Pinpoint the cell where the given text exists, returning its (x, y) midpoint coordinate. 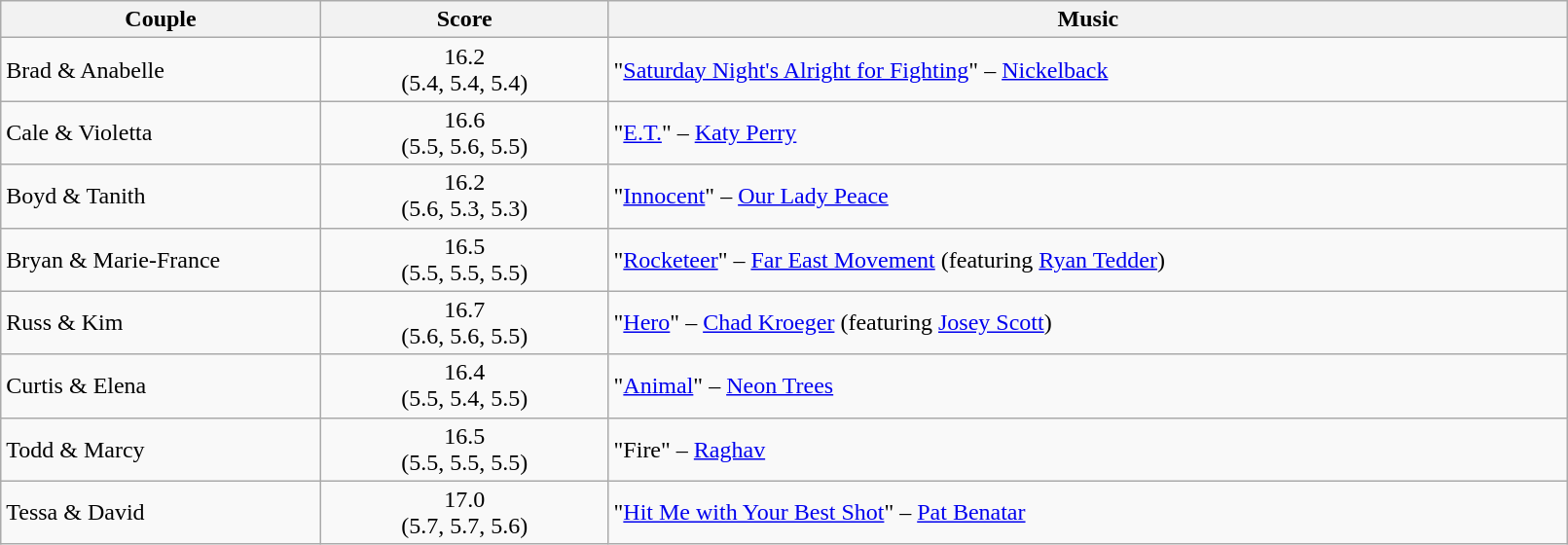
"Hero" – Chad Kroeger (featuring Josey Scott) (1088, 323)
16.2 (5.6, 5.3, 5.3) (464, 197)
16.4 (5.5, 5.4, 5.5) (464, 385)
16.2 (5.4, 5.4, 5.4) (464, 70)
"Hit Me with Your Best Shot" – Pat Benatar (1088, 512)
Cale & Violetta (162, 132)
"Animal" – Neon Trees (1088, 385)
"Fire" – Raghav (1088, 450)
Score (464, 19)
Boyd & Tanith (162, 197)
16.6 (5.5, 5.6, 5.5) (464, 132)
Curtis & Elena (162, 385)
Couple (162, 19)
"Rocketeer" – Far East Movement (featuring Ryan Tedder) (1088, 259)
Todd & Marcy (162, 450)
Brad & Anabelle (162, 70)
"Saturday Night's Alright for Fighting" – Nickelback (1088, 70)
Tessa & David (162, 512)
Music (1088, 19)
16.7 (5.6, 5.6, 5.5) (464, 323)
Russ & Kim (162, 323)
"E.T." – Katy Perry (1088, 132)
17.0 (5.7, 5.7, 5.6) (464, 512)
"Innocent" – Our Lady Peace (1088, 197)
Bryan & Marie-France (162, 259)
